For the text-containing cell, return its midpoint in (x, y) coordinate format. 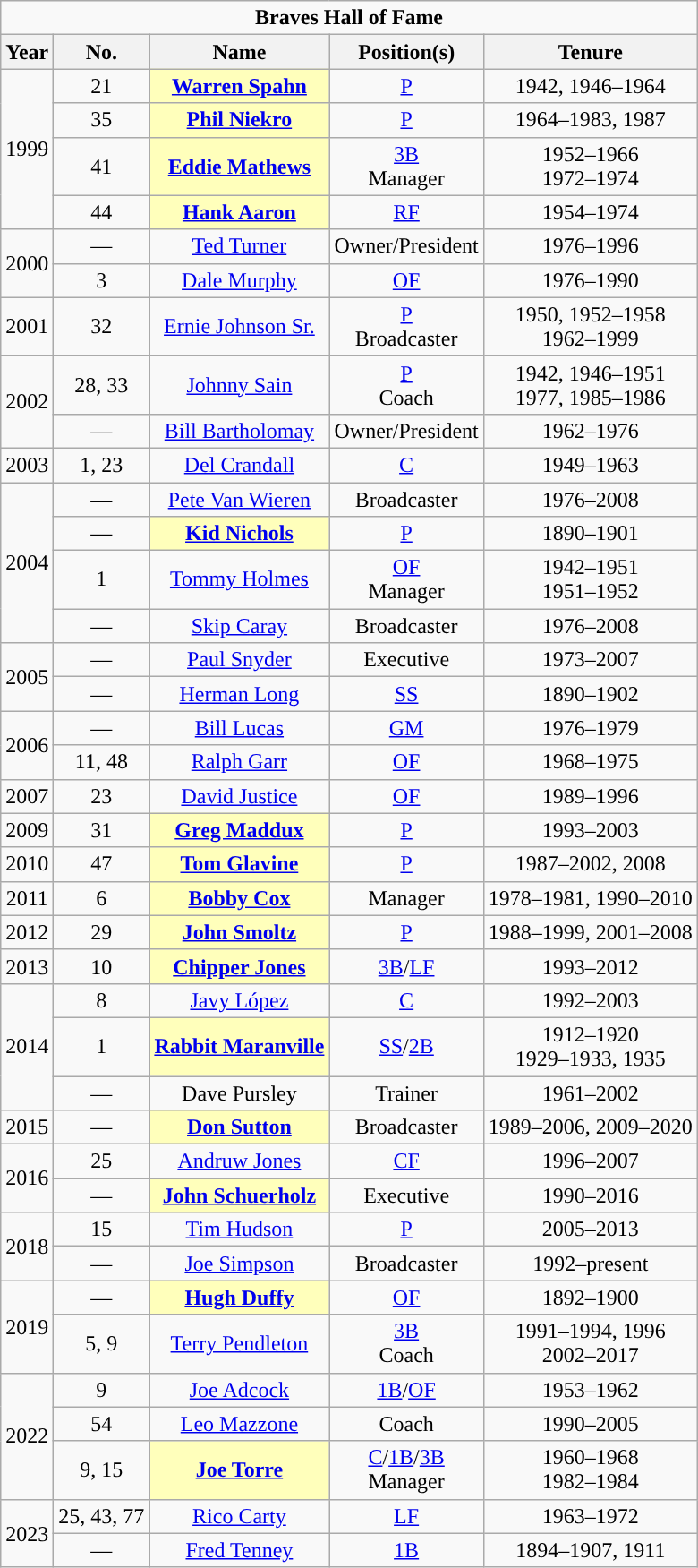
Joe Simpson (240, 1264)
29 (102, 932)
25, 43, 77 (102, 1516)
31 (102, 830)
Herman Long (240, 694)
Warren Spahn (240, 86)
1989–1996 (591, 796)
Ted Turner (240, 246)
Year (27, 52)
1976–1990 (591, 280)
2005 (27, 677)
Coach (406, 1424)
Tommy Holmes (240, 580)
David Justice (240, 796)
Rico Carty (240, 1516)
RF (406, 212)
1990–2005 (591, 1424)
2003 (27, 465)
1950, 1952–19581962–1999 (591, 326)
Ernie Johnson Sr. (240, 326)
2022 (27, 1436)
28, 33 (102, 385)
CF (406, 1161)
Rabbit Maranville (240, 1046)
9 (102, 1390)
8 (102, 1000)
GM (406, 728)
Braves Hall of Fame (349, 18)
Name (240, 52)
2001 (27, 326)
1B (406, 1550)
SS (406, 694)
Joe Torre (240, 1470)
Javy López (240, 1000)
2009 (27, 830)
1973–2007 (591, 660)
41 (102, 167)
1960–1968 1982–1984 (591, 1470)
2023 (27, 1533)
Johnny Sain (240, 385)
2000 (27, 263)
1968–1975 (591, 762)
1989–2006, 2009–2020 (591, 1127)
1912–19201929–1933, 1935 (591, 1046)
Chipper Jones (240, 966)
1996–2007 (591, 1161)
Terry Pendleton (240, 1343)
Position(s) (406, 52)
1B/OF (406, 1390)
Joe Adcock (240, 1390)
Dave Pursley (240, 1093)
5, 9 (102, 1343)
21 (102, 86)
Manager (406, 898)
1987–2002, 2008 (591, 864)
SS/2B (406, 1046)
6 (102, 898)
Hugh Duffy (240, 1298)
Paul Snyder (240, 660)
2012 (27, 932)
35 (102, 120)
2014 (27, 1046)
2006 (27, 745)
Ralph Garr (240, 762)
1962–1976 (591, 431)
1976–1979 (591, 728)
1953–1962 (591, 1390)
Skip Caray (240, 626)
2013 (27, 966)
15 (102, 1230)
2015 (27, 1127)
John Smoltz (240, 932)
23 (102, 796)
2005–2013 (591, 1230)
1993–2012 (591, 966)
Fred Tenney (240, 1550)
3 (102, 280)
1988–1999, 2001–2008 (591, 932)
1978–1981, 1990–2010 (591, 898)
1942–19511951–1952 (591, 580)
2016 (27, 1178)
1892–1900 (591, 1298)
1890–1901 (591, 534)
Don Sutton (240, 1127)
Tom Glavine (240, 864)
9, 15 (102, 1470)
1992–2003 (591, 1000)
25 (102, 1161)
1942, 1946–19511977, 1985–1986 (591, 385)
1894–1907, 1911 (591, 1550)
1942, 1946–1964 (591, 86)
2004 (27, 562)
Leo Mazzone (240, 1424)
1954–1974 (591, 212)
No. (102, 52)
1963–1972 (591, 1516)
3BManager (406, 167)
1, 23 (102, 465)
1976–1996 (591, 246)
Bobby Cox (240, 898)
1964–1983, 1987 (591, 120)
PBroadcaster (406, 326)
47 (102, 864)
2002 (27, 401)
2007 (27, 796)
10 (102, 966)
LF (406, 1516)
1949–1963 (591, 465)
2019 (27, 1327)
1999 (27, 149)
2018 (27, 1247)
Del Crandall (240, 465)
2011 (27, 898)
1952–19661972–1974 (591, 167)
Tim Hudson (240, 1230)
1991–1994, 19962002–2017 (591, 1343)
1961–2002 (591, 1093)
Kid Nichols (240, 534)
1993–2003 (591, 830)
2010 (27, 864)
Andruw Jones (240, 1161)
Greg Maddux (240, 830)
Dale Murphy (240, 280)
1890–1902 (591, 694)
1990–2016 (591, 1195)
PCoach (406, 385)
3BCoach (406, 1343)
1992–present (591, 1264)
C/1B/3BManager (406, 1470)
Bill Lucas (240, 728)
John Schuerholz (240, 1195)
Hank Aaron (240, 212)
11, 48 (102, 762)
3B/LF (406, 966)
Trainer (406, 1093)
Phil Niekro (240, 120)
Tenure (591, 52)
54 (102, 1424)
32 (102, 326)
Pete Van Wieren (240, 499)
Bill Bartholomay (240, 431)
Eddie Mathews (240, 167)
44 (102, 212)
OFManager (406, 580)
